Return the (X, Y) coordinate for the center point of the cell that contains the specified text.  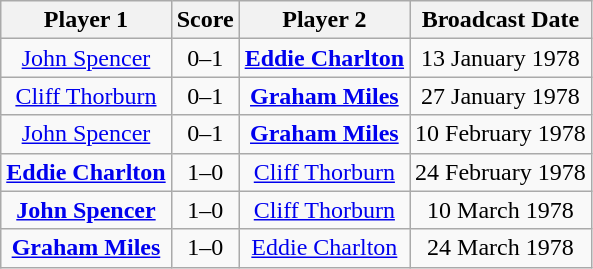
Player 2 (324, 20)
13 January 1978 (501, 58)
27 January 1978 (501, 96)
24 February 1978 (501, 172)
10 March 1978 (501, 210)
Score (205, 20)
24 March 1978 (501, 248)
10 February 1978 (501, 134)
Player 1 (86, 20)
Broadcast Date (501, 20)
